Identify which cell holds the provided text, then report its [X, Y] central coordinate. 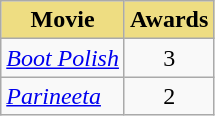
Movie [63, 20]
Awards [168, 20]
Boot Polish [63, 58]
3 [168, 58]
Parineeta [63, 96]
2 [168, 96]
